Return the [x, y] coordinate for the center point of the cell that contains the specified text.  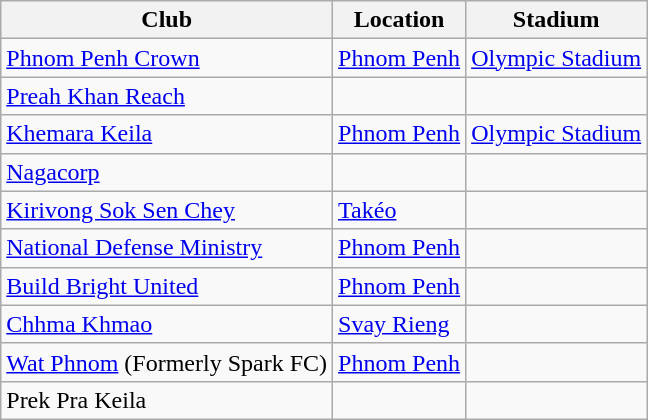
Khemara Keila [167, 134]
Kirivong Sok Sen Chey [167, 210]
Location [400, 20]
National Defense Ministry [167, 248]
Chhma Khmao [167, 324]
Build Bright United [167, 286]
Nagacorp [167, 172]
Preah Khan Reach [167, 96]
Takéo [400, 210]
Club [167, 20]
Wat Phnom (Formerly Spark FC) [167, 362]
Prek Pra Keila [167, 400]
Svay Rieng [400, 324]
Phnom Penh Crown [167, 58]
Stadium [556, 20]
